Pinpoint the cell where the given text exists, returning its [X, Y] midpoint coordinate. 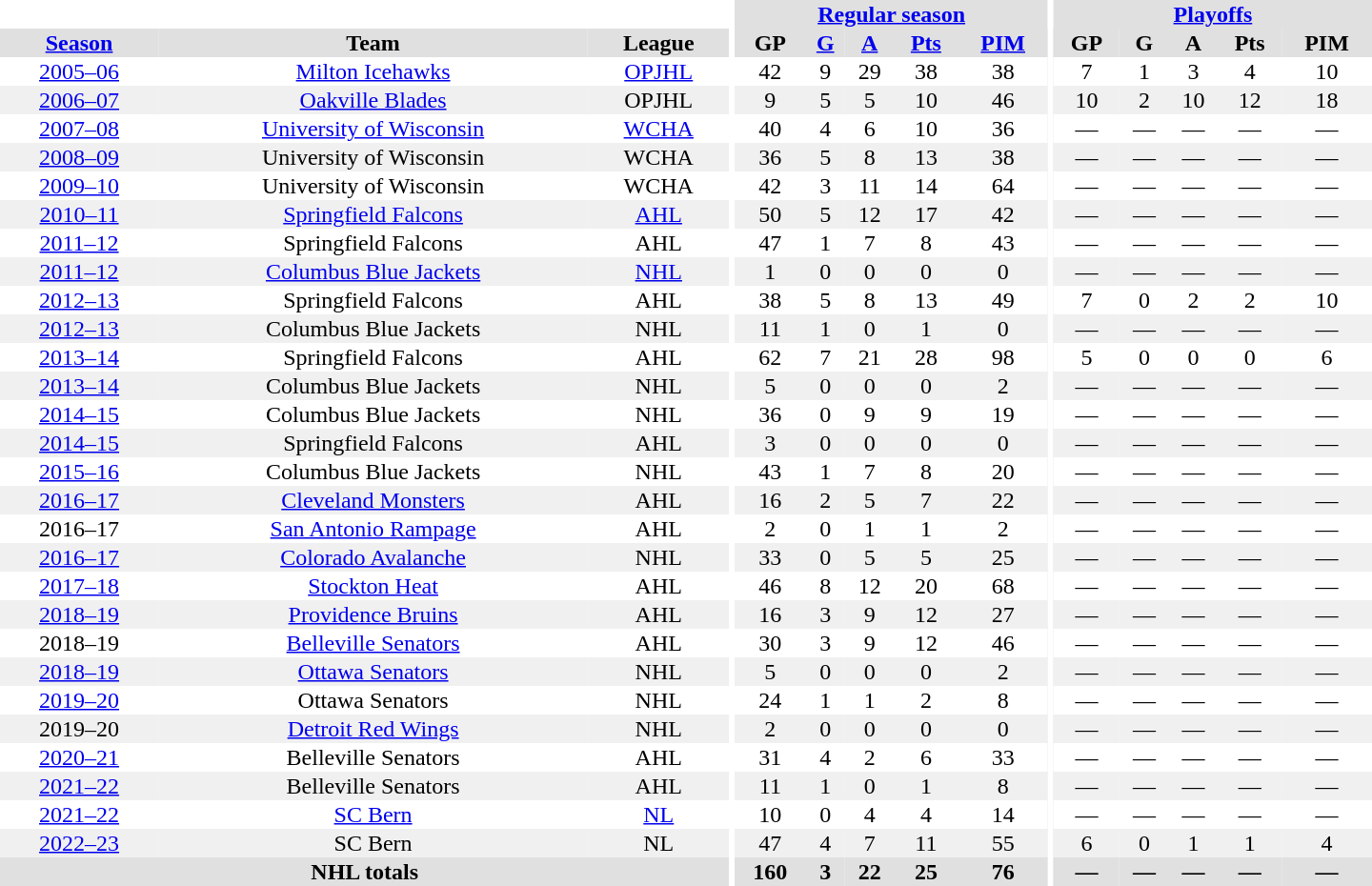
Detroit Red Wings [373, 729]
San Antonio Rampage [373, 529]
Team [373, 43]
League [658, 43]
68 [1002, 586]
Playoffs [1213, 14]
30 [770, 643]
2007–08 [79, 129]
31 [770, 757]
160 [770, 872]
28 [926, 357]
2015–16 [79, 472]
50 [770, 214]
2005–06 [79, 71]
Regular season [892, 14]
Colorado Avalanche [373, 557]
24 [770, 700]
40 [770, 129]
2006–07 [79, 100]
Stockton Heat [373, 586]
18 [1326, 100]
17 [926, 214]
2020–21 [79, 757]
2008–09 [79, 157]
2017–18 [79, 586]
Season [79, 43]
49 [1002, 300]
2022–23 [79, 843]
62 [770, 357]
Milton Icehawks [373, 71]
19 [1002, 414]
29 [870, 71]
64 [1002, 186]
Providence Bruins [373, 614]
Oakville Blades [373, 100]
NHL totals [364, 872]
Cleveland Monsters [373, 500]
55 [1002, 843]
2009–10 [79, 186]
98 [1002, 357]
2010–11 [79, 214]
21 [870, 357]
76 [1002, 872]
27 [1002, 614]
